Scan for the cell matching the given text and deliver its (X, Y) coordinate at center. 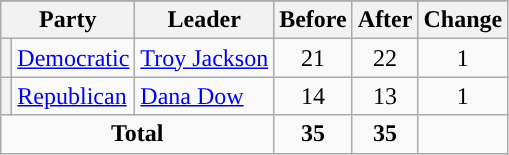
Troy Jackson (204, 58)
14 (314, 96)
Before (314, 20)
Party (68, 20)
Total (138, 134)
After (385, 20)
22 (385, 58)
21 (314, 58)
Leader (204, 20)
Change (463, 20)
Democratic (74, 58)
13 (385, 96)
Republican (74, 96)
Dana Dow (204, 96)
